Provide the (x, y) coordinate of the cell's center where the given text is located.  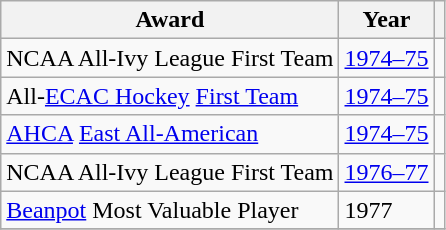
Beanpot Most Valuable Player (170, 210)
Year (386, 20)
All-ECAC Hockey First Team (170, 96)
Award (170, 20)
AHCA East All-American (170, 134)
1977 (386, 210)
1976–77 (386, 172)
